Identify which cell holds the provided text, then report its (X, Y) central coordinate. 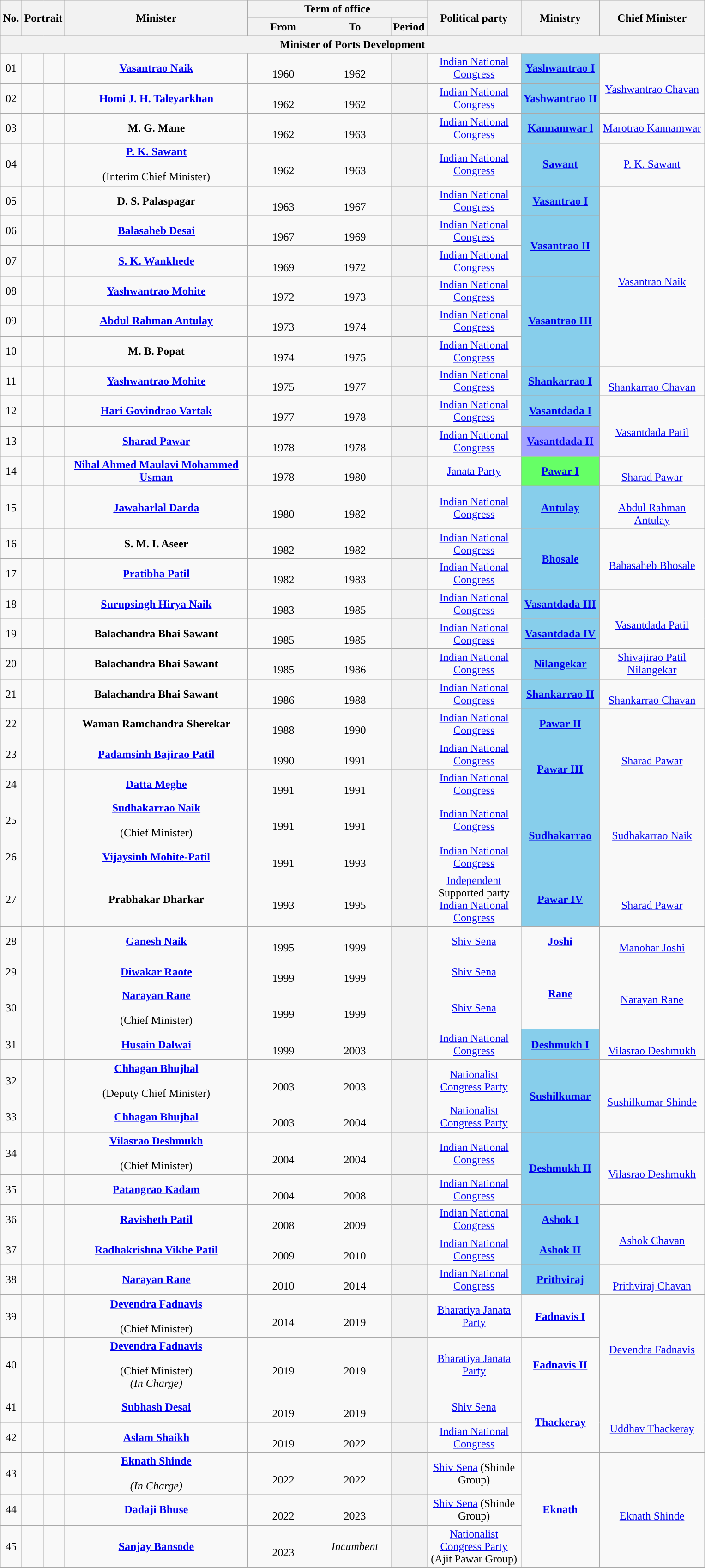
Antulay (560, 508)
07 (11, 260)
P. K. Sawant (652, 164)
Vasantdada I (560, 411)
13 (11, 442)
Ravisheth Patil (156, 1219)
42 (11, 1437)
20 (11, 664)
Ashok I (560, 1219)
Ashok Chavan (652, 1235)
Jawaharlal Darda (156, 508)
Fadnavis I (560, 1316)
39 (11, 1316)
38 (11, 1279)
Vasantdada IV (560, 634)
Datta Meghe (156, 784)
D. S. Palaspagar (156, 200)
Dadaji Bhuse (156, 1510)
Incumbent (355, 1546)
09 (11, 321)
Sudhakarrao (560, 835)
Eknath Shinde (652, 1510)
Eknath (560, 1510)
Vasantrao I (560, 200)
01 (11, 68)
15 (11, 508)
17 (11, 574)
10 (11, 351)
Minister of Ports Development (353, 44)
37 (11, 1250)
Yashwantrao II (560, 98)
Sawant (560, 164)
Vasantrao II (560, 246)
Thackeray (560, 1422)
Pawar III (560, 769)
Chief Minister (652, 18)
Husain Dalwai (156, 1045)
Sanjay Bansode (156, 1546)
Eknath Shinde (In Charge) (156, 1474)
28 (11, 942)
Vasantrao III (560, 321)
30 (11, 1008)
S. M. I. Aseer (156, 544)
Deshmukh II (560, 1168)
14 (11, 471)
26 (11, 856)
Patangrao Kadam (156, 1190)
Joshi (560, 942)
Portrait (43, 18)
Kannamwar l (560, 128)
Waman Ramchandra Sherekar (156, 724)
40 (11, 1364)
41 (11, 1407)
35 (11, 1190)
02 (11, 98)
Yashwantrao I (560, 68)
11 (11, 381)
Chhagan Bhujbal (Deputy Chief Minister) (156, 1081)
P. K. Sawant (Interim Chief Minister) (156, 164)
Vilasrao Deshmukh (Chief Minister) (156, 1153)
25 (11, 820)
Pawar I (560, 471)
Uddhav Thackeray (652, 1422)
Ashok II (560, 1250)
06 (11, 231)
34 (11, 1153)
Padamsinh Bajirao Patil (156, 754)
Prithviraj (560, 1279)
Pawar IV (560, 900)
Vasantdada III (560, 604)
Subhash Desai (156, 1407)
Pawar II (560, 724)
Sushilkumar Shinde (652, 1096)
S. K. Wankhede (156, 260)
Devendra Fadnavis (Chief Minister) (156, 1316)
19 (11, 634)
From (283, 27)
04 (11, 164)
Nationalist Congress Party (Ajit Pawar Group) (474, 1546)
Rane (560, 993)
05 (11, 200)
Period (409, 27)
Vijaysinh Mohite-Patil (156, 856)
Nilangekar (560, 664)
18 (11, 604)
Deshmukh I (560, 1045)
Diwakar Raote (156, 972)
Sudhakarrao Naik (652, 835)
21 (11, 694)
Prithviraj Chavan (652, 1279)
08 (11, 291)
Aslam Shaikh (156, 1437)
Fadnavis II (560, 1364)
Political party (474, 18)
45 (11, 1546)
44 (11, 1510)
Bhosale (560, 559)
Babasaheb Bhosale (652, 559)
1960 (283, 68)
Term of office (337, 9)
27 (11, 900)
Minister (156, 18)
Independent Supported party Indian National Congress (474, 900)
Sushilkumar (560, 1096)
43 (11, 1474)
Devendra Fadnavis (Chief Minister) (In Charge) (156, 1364)
Balasaheb Desai (156, 231)
12 (11, 411)
To (355, 27)
Manohar Joshi (652, 942)
23 (11, 754)
Nihal Ahmed Maulavi Mohammed Usman (156, 471)
Surupsingh Hirya Naik (156, 604)
03 (11, 128)
Ganesh Naik (156, 942)
Shankarrao I (560, 381)
Hari Govindrao Vartak (156, 411)
32 (11, 1081)
31 (11, 1045)
Yashwantrao Chavan (652, 83)
Radhakrishna Vikhe Patil (156, 1250)
16 (11, 544)
29 (11, 972)
No. (11, 18)
36 (11, 1219)
Shivajirao Patil Nilangekar (652, 664)
Shankarrao II (560, 694)
M. B. Popat (156, 351)
22 (11, 724)
Marotrao Kannamwar (652, 128)
Devendra Fadnavis (652, 1343)
33 (11, 1117)
Pratibha Patil (156, 574)
Sudhakarrao Naik (Chief Minister) (156, 820)
Narayan Rane (Chief Minister) (156, 1008)
Chhagan Bhujbal (156, 1117)
Prabhakar Dharkar (156, 900)
Janata Party (474, 471)
Vasantdada II (560, 442)
Homi J. H. Taleyarkhan (156, 98)
24 (11, 784)
M. G. Mane (156, 128)
Ministry (560, 18)
